From the cell containing the given text, extract its center point as [X, Y] coordinate. 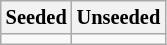
Unseeded [118, 17]
Seeded [36, 17]
